Locate the cell with the specified text and output its [x, y] center coordinate. 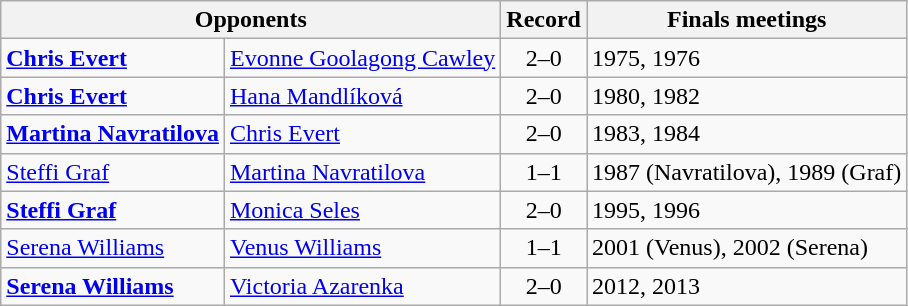
Opponents [251, 20]
Monica Seles [362, 210]
Evonne Goolagong Cawley [362, 58]
1983, 1984 [746, 134]
Venus Williams [362, 248]
1987 (Navratilova), 1989 (Graf) [746, 172]
Hana Mandlíková [362, 96]
Victoria Azarenka [362, 286]
2012, 2013 [746, 286]
Record [544, 20]
Finals meetings [746, 20]
1995, 1996 [746, 210]
2001 (Venus), 2002 (Serena) [746, 248]
1980, 1982 [746, 96]
1975, 1976 [746, 58]
